Find where the given text appears and provide that cell's center as (X, Y) coordinate. 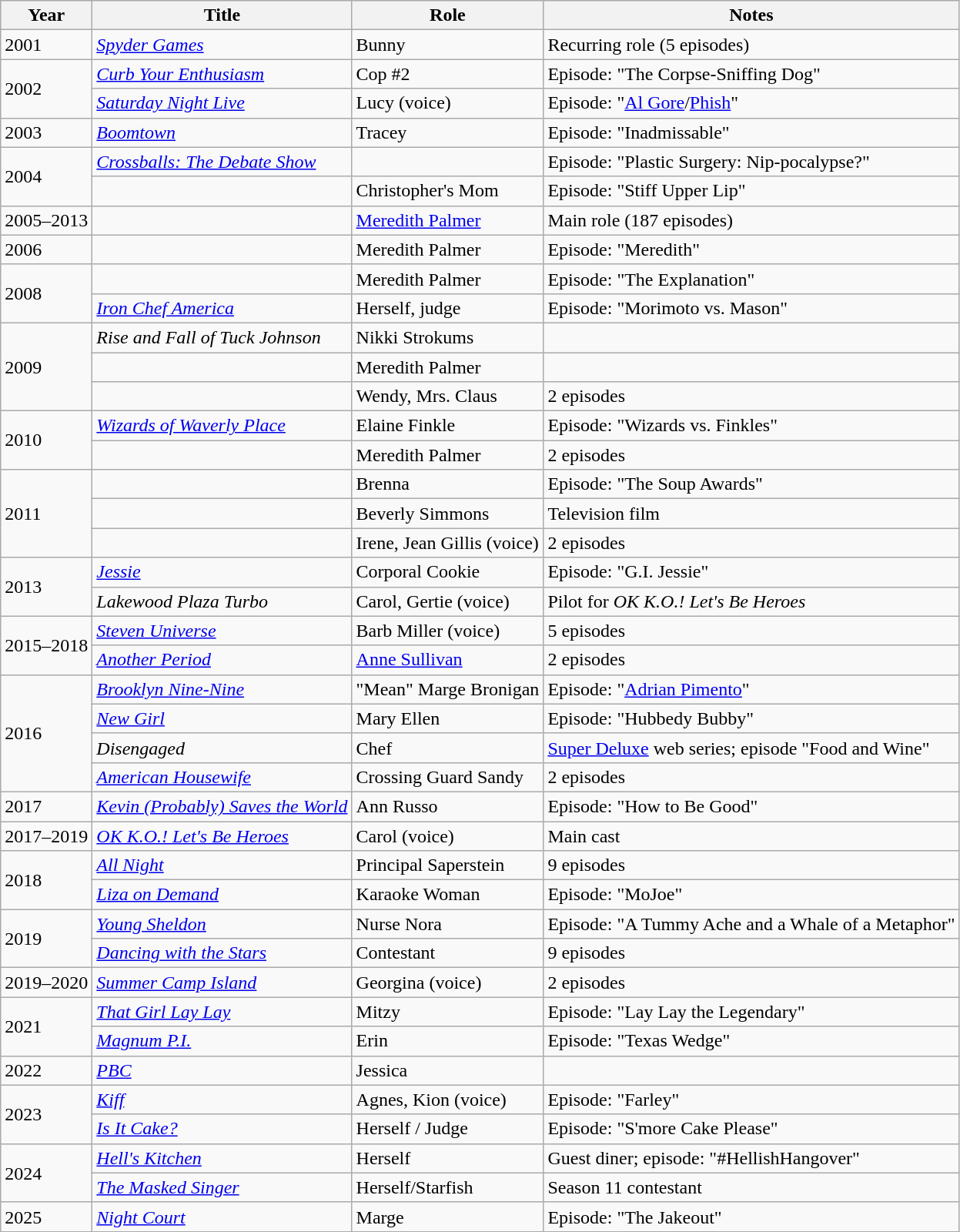
Tracey (448, 132)
Summer Camp Island (222, 983)
Karaoke Woman (448, 895)
Erin (448, 1041)
Episode: "Lay Lay the Legendary" (751, 1012)
Magnum P.I. (222, 1041)
5 episodes (751, 631)
All Night (222, 865)
2021 (46, 1026)
Saturday Night Live (222, 103)
2022 (46, 1070)
PBC (222, 1070)
Main cast (751, 835)
Pilot for OK K.O.! Let's Be Heroes (751, 601)
2009 (46, 367)
Episode: "S'more Cake Please" (751, 1129)
Brenna (448, 484)
Episode: "The Corpse-Sniffing Dog" (751, 74)
2005–2013 (46, 220)
2016 (46, 733)
Night Court (222, 1217)
The Masked Singer (222, 1187)
Lakewood Plaza Turbo (222, 601)
Title (222, 15)
2011 (46, 514)
Marge (448, 1217)
Year (46, 15)
Iron Chef America (222, 308)
Episode: "Morimoto vs. Mason" (751, 308)
Georgina (voice) (448, 983)
Main role (187 episodes) (751, 220)
Herself/Starfish (448, 1187)
Wizards of Waverly Place (222, 426)
Episode: "Texas Wedge" (751, 1041)
Contestant (448, 953)
Hell's Kitchen (222, 1158)
Anne Sullivan (448, 660)
Young Sheldon (222, 924)
Cop #2 (448, 74)
Episode: "Al Gore/Phish" (751, 103)
Brooklyn Nine-Nine (222, 689)
Ann Russo (448, 806)
Crossballs: The Debate Show (222, 162)
Television film (751, 514)
Agnes, Kion (voice) (448, 1100)
Barb Miller (voice) (448, 631)
Episode: "MoJoe" (751, 895)
Jessie (222, 572)
2015–2018 (46, 645)
2017–2019 (46, 835)
Episode: "G.I. Jessie" (751, 572)
Nikki Strokums (448, 337)
2019 (46, 939)
Carol (voice) (448, 835)
Episode: "The Soup Awards" (751, 484)
Kevin (Probably) Saves the World (222, 806)
Mitzy (448, 1012)
Super Deluxe web series; episode "Food and Wine" (751, 748)
2010 (46, 440)
2017 (46, 806)
American Housewife (222, 777)
2023 (46, 1114)
Episode: "Meredith" (751, 249)
Mary Ellen (448, 718)
New Girl (222, 718)
2019–2020 (46, 983)
Recurring role (5 episodes) (751, 45)
Episode: "Stiff Upper Lip" (751, 191)
Herself, judge (448, 308)
Notes (751, 15)
Disengaged (222, 748)
Herself / Judge (448, 1129)
Spyder Games (222, 45)
Principal Saperstein (448, 865)
Season 11 contestant (751, 1187)
Carol, Gertie (voice) (448, 601)
Jessica (448, 1070)
Irene, Jean Gillis (voice) (448, 543)
Episode: "A Tummy Ache and a Whale of a Metaphor" (751, 924)
2008 (46, 293)
Beverly Simmons (448, 514)
"Mean" Marge Bronigan (448, 689)
Steven Universe (222, 631)
Guest diner; episode: "#HellishHangover" (751, 1158)
Nurse Nora (448, 924)
Liza on Demand (222, 895)
Rise and Fall of Tuck Johnson (222, 337)
2025 (46, 1217)
Bunny (448, 45)
Herself (448, 1158)
2013 (46, 587)
Boomtown (222, 132)
2024 (46, 1173)
Is It Cake? (222, 1129)
Episode: "Farley" (751, 1100)
That Girl Lay Lay (222, 1012)
Lucy (voice) (448, 103)
Episode: "The Explanation" (751, 279)
Episode: "Plastic Surgery: Nip-pocalypse?" (751, 162)
Curb Your Enthusiasm (222, 74)
Wendy, Mrs. Claus (448, 397)
Kiff (222, 1100)
Crossing Guard Sandy (448, 777)
Episode: "Wizards vs. Finkles" (751, 426)
2006 (46, 249)
2004 (46, 176)
Corporal Cookie (448, 572)
Christopher's Mom (448, 191)
2001 (46, 45)
Chef (448, 748)
2003 (46, 132)
Episode: "Inadmissable" (751, 132)
2002 (46, 89)
Episode: "The Jakeout" (751, 1217)
Another Period (222, 660)
Role (448, 15)
2018 (46, 880)
Episode: "Adrian Pimento" (751, 689)
OK K.O.! Let's Be Heroes (222, 835)
Dancing with the Stars (222, 953)
Episode: "How to Be Good" (751, 806)
Episode: "Hubbedy Bubby" (751, 718)
Elaine Finkle (448, 426)
